Extract the (x, y) coordinate from the center of the cell holding the provided text.  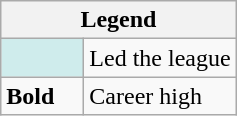
Career high (160, 96)
Led the league (160, 58)
Legend (118, 20)
Bold (42, 96)
